For the text-containing cell, return its midpoint in (x, y) coordinate format. 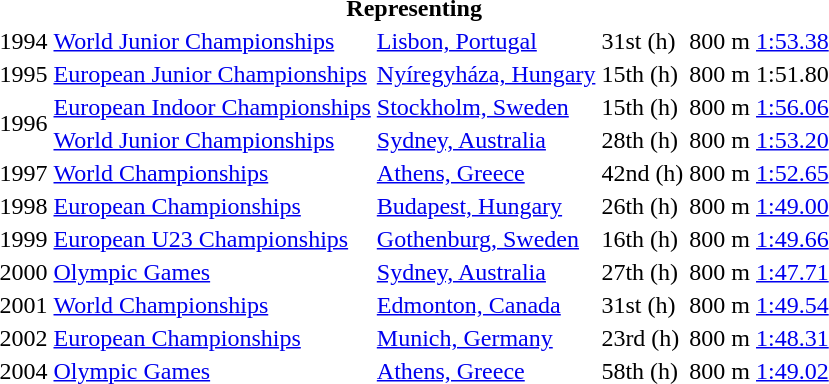
Gothenburg, Sweden (486, 239)
16th (h) (642, 239)
Budapest, Hungary (486, 206)
26th (h) (642, 206)
Athens, Greece (486, 173)
Olympic Games (212, 272)
42nd (h) (642, 173)
European U23 Championships (212, 239)
27th (h) (642, 272)
European Indoor Championships (212, 107)
Lisbon, Portugal (486, 41)
European Junior Championships (212, 74)
Munich, Germany (486, 338)
28th (h) (642, 140)
23rd (h) (642, 338)
Stockholm, Sweden (486, 107)
Edmonton, Canada (486, 305)
Nyíregyháza, Hungary (486, 74)
